Output the [X, Y] coordinate of the center of the cell containing the given text.  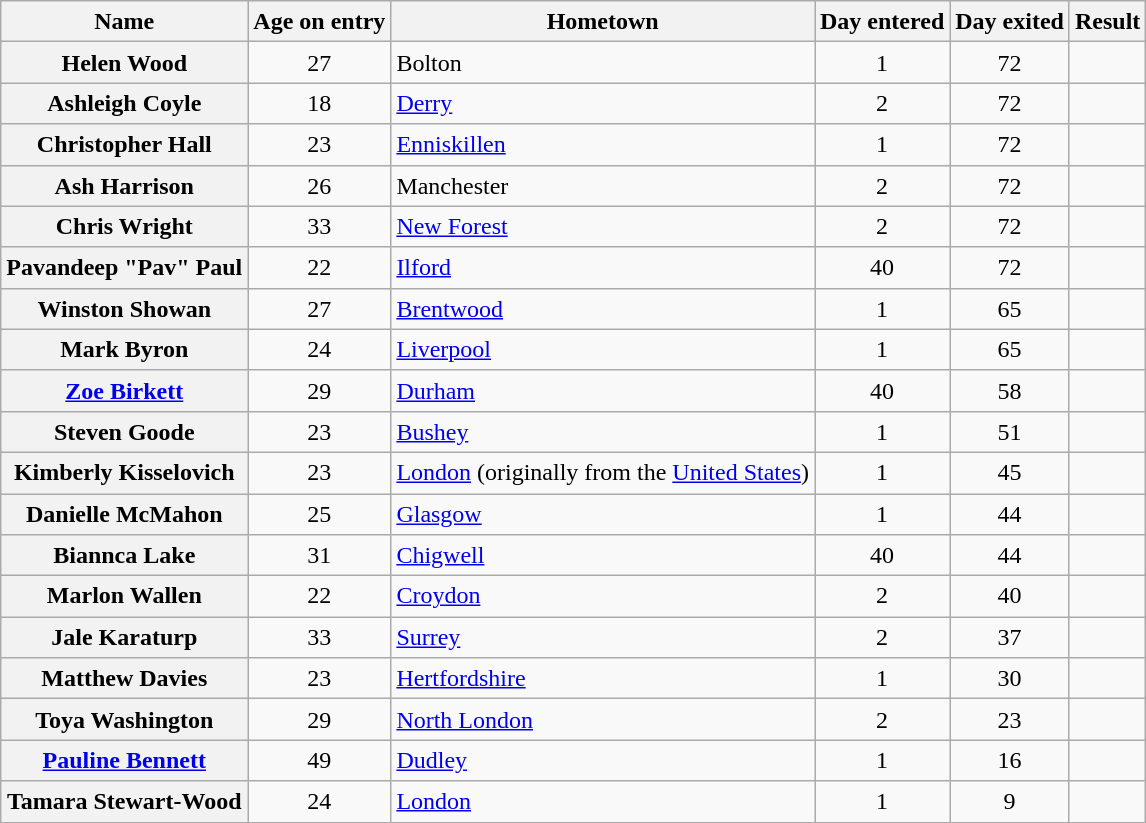
58 [1010, 390]
49 [320, 760]
Steven Goode [124, 432]
Zoe Birkett [124, 390]
London (originally from the United States) [603, 472]
Brentwood [603, 308]
Dudley [603, 760]
North London [603, 720]
Bolton [603, 62]
Pavandeep "Pav" Paul [124, 268]
Hertfordshire [603, 678]
9 [1010, 802]
26 [320, 186]
Danielle McMahon [124, 514]
London [603, 802]
18 [320, 104]
Pauline Bennett [124, 760]
Tamara Stewart-Wood [124, 802]
Surrey [603, 638]
Derry [603, 104]
Enniskillen [603, 144]
Helen Wood [124, 62]
New Forest [603, 226]
Hometown [603, 22]
Glasgow [603, 514]
Matthew Davies [124, 678]
Day exited [1010, 22]
Chigwell [603, 556]
Bushey [603, 432]
Durham [603, 390]
Jale Karaturp [124, 638]
30 [1010, 678]
Ash Harrison [124, 186]
Result [1107, 22]
37 [1010, 638]
16 [1010, 760]
Chris Wright [124, 226]
Christopher Hall [124, 144]
Mark Byron [124, 350]
Ilford [603, 268]
Winston Showan [124, 308]
Day entered [882, 22]
Manchester [603, 186]
Marlon Wallen [124, 596]
Kimberly Kisselovich [124, 472]
Biannca Lake [124, 556]
Croydon [603, 596]
Ashleigh Coyle [124, 104]
45 [1010, 472]
Toya Washington [124, 720]
31 [320, 556]
Liverpool [603, 350]
Name [124, 22]
51 [1010, 432]
25 [320, 514]
Age on entry [320, 22]
